Determine the (x, y) coordinate at the center of the cell enclosing the given text.  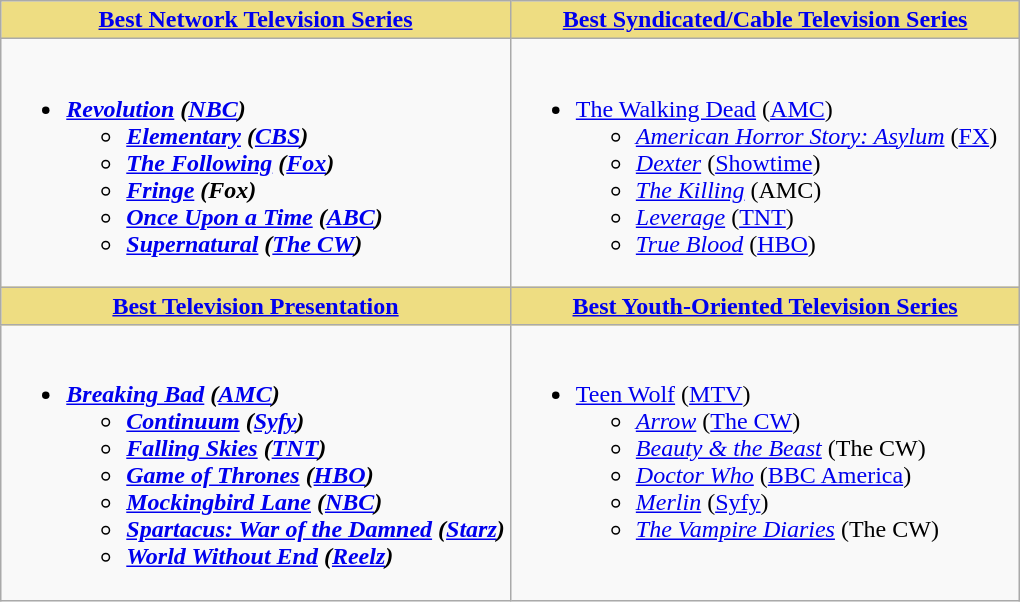
The Walking Dead (AMC)American Horror Story: Asylum (FX)Dexter (Showtime)The Killing (AMC)Leverage (TNT)True Blood (HBO) (765, 163)
Best Youth-Oriented Television Series (765, 306)
Teen Wolf (MTV)Arrow (The CW)Beauty & the Beast (The CW)Doctor Who (BBC America)Merlin (Syfy)The Vampire Diaries (The CW) (765, 462)
Best Television Presentation (256, 306)
Best Syndicated/Cable Television Series (765, 20)
Best Network Television Series (256, 20)
Revolution (NBC)Elementary (CBS)The Following (Fox)Fringe (Fox)Once Upon a Time (ABC)Supernatural (The CW) (256, 163)
